Return [x, y] of the center of cell containing provided text 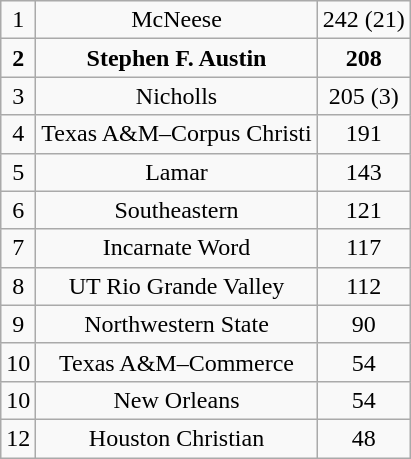
New Orleans [176, 400]
7 [18, 248]
Stephen F. Austin [176, 58]
Texas A&M–Corpus Christi [176, 134]
Northwestern State [176, 324]
Incarnate Word [176, 248]
5 [18, 172]
Texas A&M–Commerce [176, 362]
112 [364, 286]
117 [364, 248]
2 [18, 58]
9 [18, 324]
3 [18, 96]
Houston Christian [176, 438]
Lamar [176, 172]
Nicholls [176, 96]
242 (21) [364, 20]
12 [18, 438]
90 [364, 324]
48 [364, 438]
143 [364, 172]
121 [364, 210]
McNeese [176, 20]
4 [18, 134]
Southeastern [176, 210]
208 [364, 58]
8 [18, 286]
6 [18, 210]
205 (3) [364, 96]
UT Rio Grande Valley [176, 286]
1 [18, 20]
191 [364, 134]
